Search for the cell housing the specified text and yield its [X, Y] center coordinate. 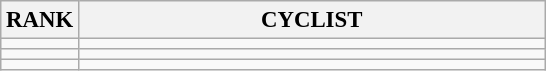
RANK [40, 20]
CYCLIST [312, 20]
